Identify which cell holds the provided text, then report its [x, y] central coordinate. 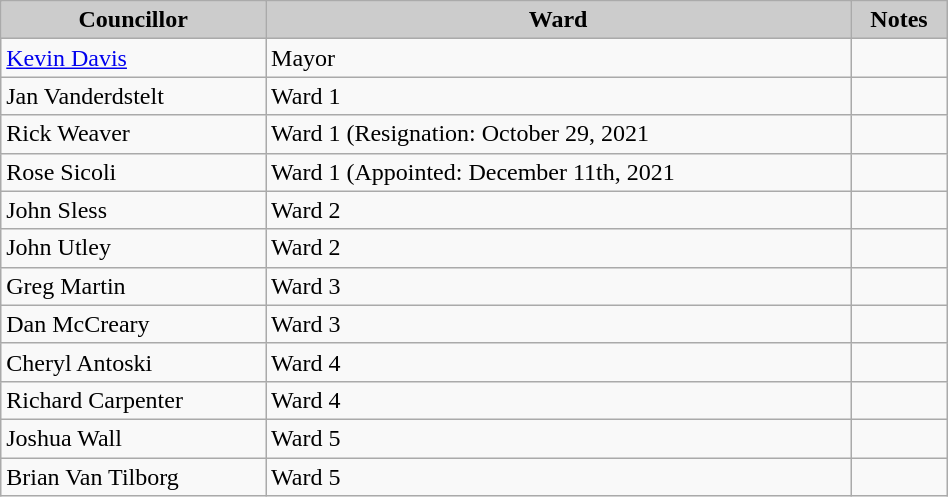
Greg Martin [134, 286]
Dan McCreary [134, 324]
Joshua Wall [134, 438]
Notes [900, 20]
Ward 1 [558, 96]
Rose Sicoli [134, 172]
Ward 1 (Resignation: October 29, 2021 [558, 134]
Rick Weaver [134, 134]
Brian Van Tilborg [134, 477]
John Utley [134, 248]
Cheryl Antoski [134, 362]
Ward [558, 20]
Richard Carpenter [134, 400]
John Sless [134, 210]
Ward 1 (Appointed: December 11th, 2021 [558, 172]
Councillor [134, 20]
Kevin Davis [134, 58]
Mayor [558, 58]
Jan Vanderdstelt [134, 96]
